Pinpoint the cell where the given text exists, returning its [x, y] midpoint coordinate. 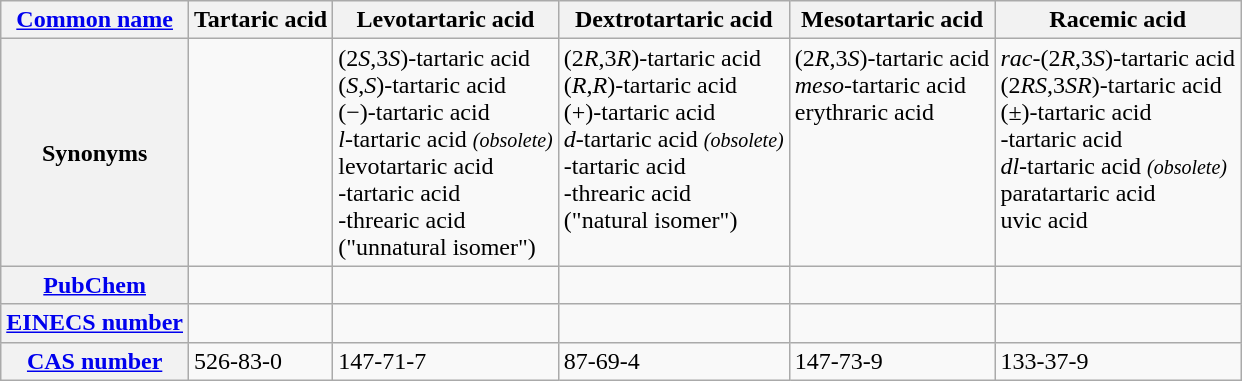
133-37-9 [1118, 361]
87-69-4 [674, 361]
PubChem [95, 285]
Tartaric acid [261, 20]
Dextrotartaric acid [674, 20]
Common name [95, 20]
147-73-9 [892, 361]
Racemic acid [1118, 20]
Synonyms [95, 152]
(2R,3S)-tartaric acid meso-tartaric acid erythraric acid [892, 152]
Mesotartaric acid [892, 20]
526-83-0 [261, 361]
CAS number [95, 361]
Levotartaric acid [446, 20]
EINECS number [95, 323]
(2R,3R)-tartaric acid (R,R)-tartaric acid (+)-tartaric acid d-tartaric acid (obsolete) -tartaric acid -threaric acid ("natural isomer") [674, 152]
147-71-7 [446, 361]
rac-(2R,3S)-tartaric acid (2RS,3SR)-tartaric acid (±)-tartaric acid -tartaric acid dl-tartaric acid (obsolete) paratartaric acid uvic acid [1118, 152]
